Determine the [x, y] coordinate at the center of the cell enclosing the given text.  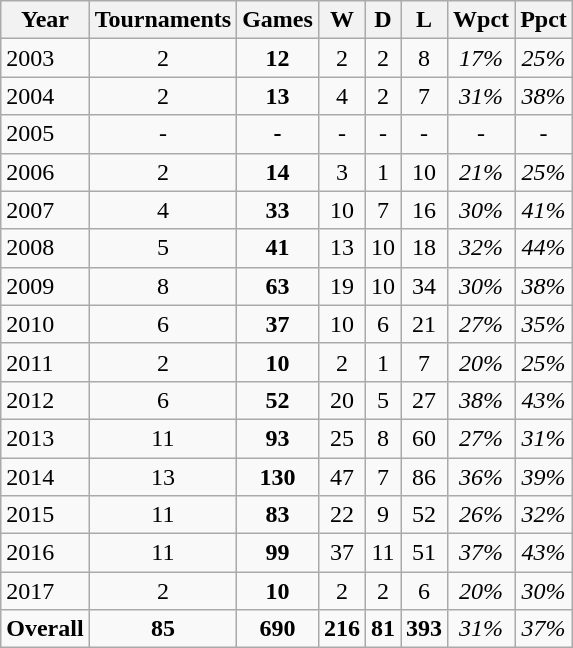
393 [424, 629]
2004 [45, 96]
690 [278, 629]
Tournaments [163, 20]
L [424, 20]
27 [424, 400]
20 [342, 400]
47 [342, 477]
41 [278, 248]
2010 [45, 324]
22 [342, 515]
86 [424, 477]
81 [382, 629]
2008 [45, 248]
2012 [45, 400]
21 [424, 324]
Ppct [544, 20]
2003 [45, 58]
2011 [45, 362]
25 [342, 438]
12 [278, 58]
Wpct [482, 20]
51 [424, 553]
2014 [45, 477]
130 [278, 477]
2009 [45, 286]
33 [278, 210]
16 [424, 210]
99 [278, 553]
D [382, 20]
36% [482, 477]
3 [342, 172]
Year [45, 20]
2005 [45, 134]
44% [544, 248]
Overall [45, 629]
60 [424, 438]
41% [544, 210]
21% [482, 172]
9 [382, 515]
2013 [45, 438]
39% [544, 477]
2016 [45, 553]
W [342, 20]
18 [424, 248]
34 [424, 286]
85 [163, 629]
2007 [45, 210]
19 [342, 286]
Games [278, 20]
35% [544, 324]
93 [278, 438]
216 [342, 629]
2015 [45, 515]
26% [482, 515]
14 [278, 172]
2006 [45, 172]
17% [482, 58]
63 [278, 286]
2017 [45, 591]
83 [278, 515]
